Locate the cell with the specified text and output its (x, y) center coordinate. 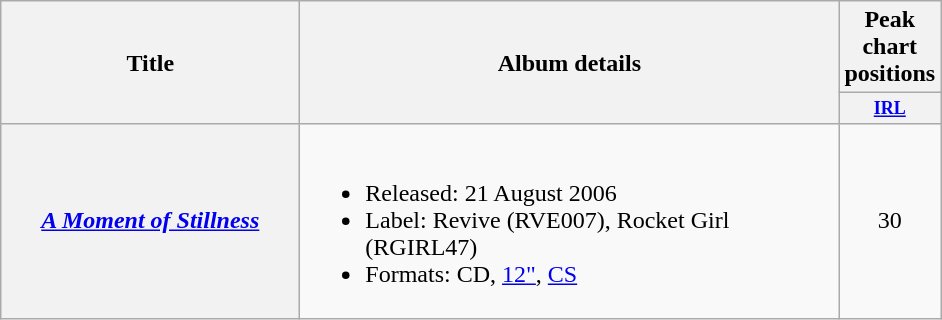
Album details (570, 62)
Peak chart positions (890, 47)
30 (890, 221)
IRL (890, 108)
Released: 21 August 2006Label: Revive (RVE007), Rocket Girl (RGIRL47)Formats: CD, 12", CS (570, 221)
Title (150, 62)
A Moment of Stillness (150, 221)
